Determine the (X, Y) coordinate at the center of the cell enclosing the given text.  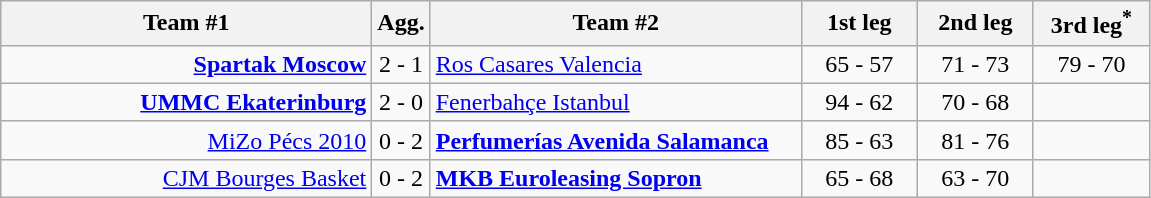
1st leg (859, 24)
Team #1 (186, 24)
Perfumerías Avenida Salamanca (616, 140)
UMMC Ekaterinburg (186, 102)
MKB Euroleasing Sopron (616, 178)
Team #2 (616, 24)
94 - 62 (859, 102)
MiZo Pécs 2010 (186, 140)
Ros Casares Valencia (616, 64)
79 - 70 (1091, 64)
2 - 0 (401, 102)
Fenerbahçe Istanbul (616, 102)
81 - 76 (975, 140)
65 - 57 (859, 64)
65 - 68 (859, 178)
CJM Bourges Basket (186, 178)
Agg. (401, 24)
71 - 73 (975, 64)
Spartak Moscow (186, 64)
70 - 68 (975, 102)
2 - 1 (401, 64)
2nd leg (975, 24)
63 - 70 (975, 178)
85 - 63 (859, 140)
3rd leg* (1091, 24)
